Provide the [x, y] coordinate of the cell's center where the given text is located.  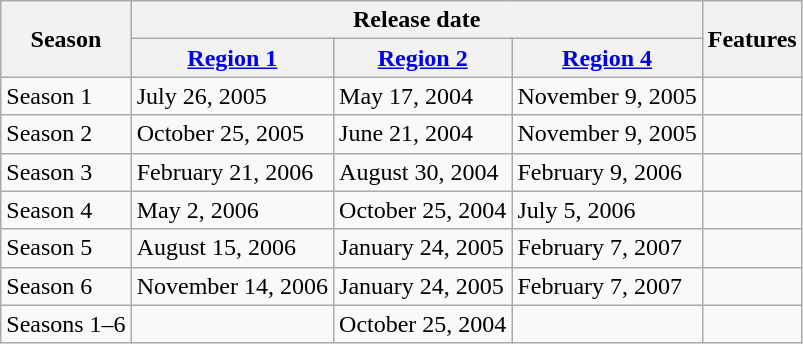
Region 2 [423, 58]
Season 3 [66, 172]
February 9, 2006 [607, 172]
May 2, 2006 [232, 210]
February 21, 2006 [232, 172]
July 5, 2006 [607, 210]
Region 1 [232, 58]
Season 2 [66, 134]
June 21, 2004 [423, 134]
Seasons 1–6 [66, 324]
May 17, 2004 [423, 96]
August 30, 2004 [423, 172]
Region 4 [607, 58]
Season [66, 39]
Features [752, 39]
Season 1 [66, 96]
Season 5 [66, 248]
October 25, 2005 [232, 134]
Season 4 [66, 210]
Season 6 [66, 286]
Release date [416, 20]
August 15, 2006 [232, 248]
July 26, 2005 [232, 96]
November 14, 2006 [232, 286]
